Search for the cell housing the specified text and yield its (X, Y) center coordinate. 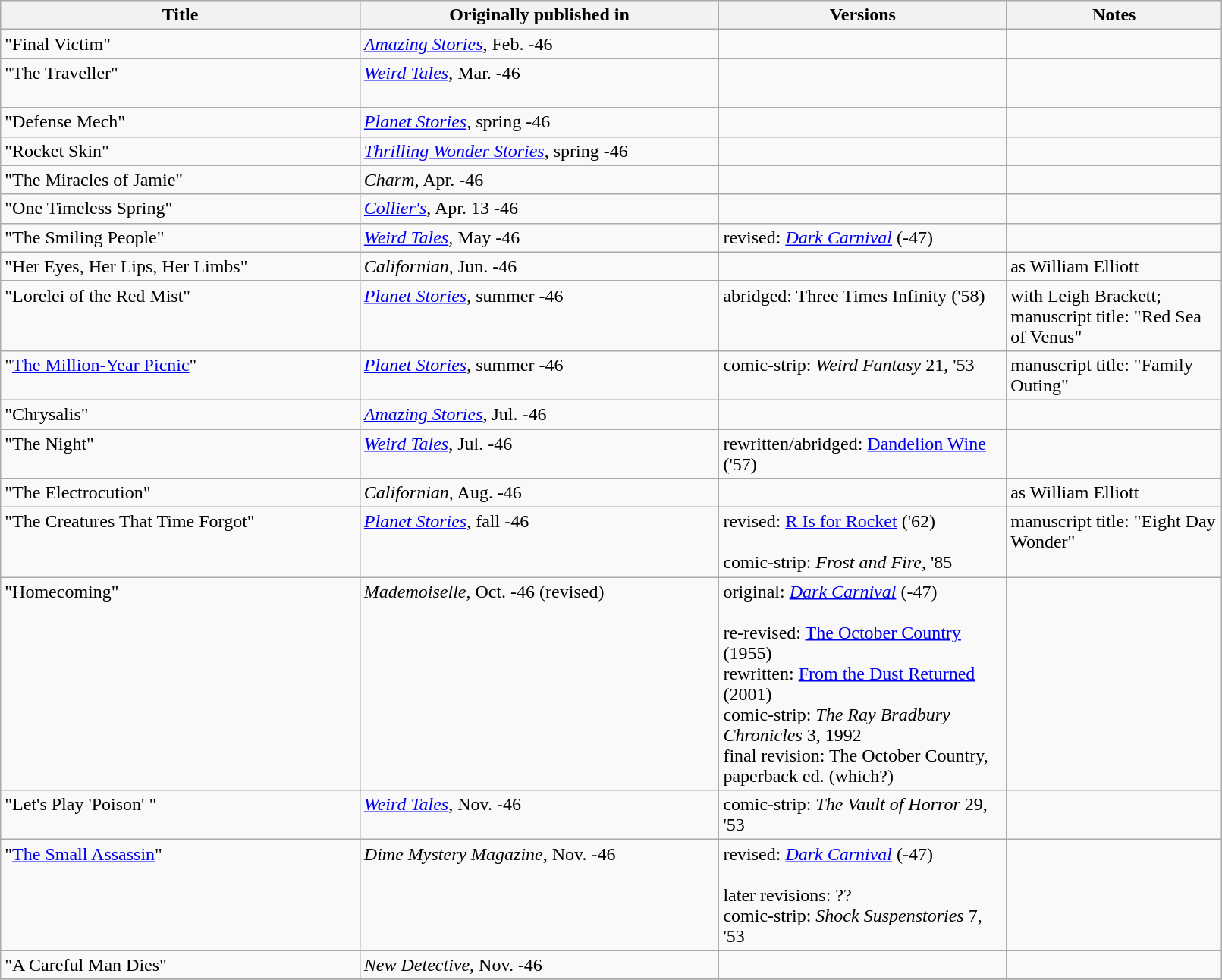
Title (181, 15)
revised: R Is for Rocket ('62) comic-strip: Frost and Fire, '85 (863, 542)
rewritten/abridged: Dandelion Wine ('57) (863, 454)
"Her Eyes, Her Lips, Her Limbs" (181, 266)
revised: Dark Carnival (-47) (863, 237)
"The Electrocution" (181, 493)
"A Careful Man Dies" (181, 965)
"Defense Mech" (181, 122)
"Homecoming" (181, 684)
"Chrysalis" (181, 414)
"The Miracles of Jamie" (181, 180)
abridged: Three Times Infinity ('58) (863, 316)
Charm, Apr. -46 (539, 180)
Versions (863, 15)
Planet Stories, spring -46 (539, 122)
"Let's Play 'Poison' " (181, 815)
"The Million-Year Picnic" (181, 375)
"The Night" (181, 454)
manuscript title: "Family Outing" (1114, 375)
"The Creatures That Time Forgot" (181, 542)
New Detective, Nov. -46 (539, 965)
"The Small Assassin" (181, 895)
"The Smiling People" (181, 237)
"Lorelei of the Red Mist" (181, 316)
"The Traveller" (181, 83)
Weird Tales, May -46 (539, 237)
Originally published in (539, 15)
Mademoiselle, Oct. -46 (revised) (539, 684)
comic-strip: The Vault of Horror 29, '53 (863, 815)
Amazing Stories, Jul. -46 (539, 414)
Weird Tales, Jul. -46 (539, 454)
"One Timeless Spring" (181, 209)
Notes (1114, 15)
Amazing Stories, Feb. -46 (539, 44)
Planet Stories, fall -46 (539, 542)
Californian, Jun. -46 (539, 266)
manuscript title: "Eight Day Wonder" (1114, 542)
revised: Dark Carnival (-47) later revisions: ?? comic-strip: Shock Suspenstories 7, '53 (863, 895)
Weird Tales, Nov. -46 (539, 815)
Californian, Aug. -46 (539, 493)
"Final Victim" (181, 44)
comic-strip: Weird Fantasy 21, '53 (863, 375)
Dime Mystery Magazine, Nov. -46 (539, 895)
"Rocket Skin" (181, 151)
Weird Tales, Mar. -46 (539, 83)
Collier's, Apr. 13 -46 (539, 209)
Thrilling Wonder Stories, spring -46 (539, 151)
with Leigh Brackett; manuscript title: "Red Sea of Venus" (1114, 316)
